For the text-containing cell, return its midpoint in (x, y) coordinate format. 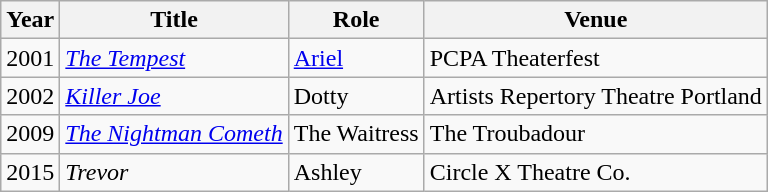
The Waitress (356, 134)
Year (30, 20)
Role (356, 20)
Killer Joe (174, 96)
Artists Repertory Theatre Portland (596, 96)
2009 (30, 134)
Trevor (174, 172)
Circle X Theatre Co. (596, 172)
The Troubadour (596, 134)
The Tempest (174, 58)
2015 (30, 172)
Venue (596, 20)
Ashley (356, 172)
2001 (30, 58)
Dotty (356, 96)
The Nightman Cometh (174, 134)
PCPA Theaterfest (596, 58)
Ariel (356, 58)
2002 (30, 96)
Title (174, 20)
